Detect which cell encompasses the target text, then output its (x, y) center coordinate. 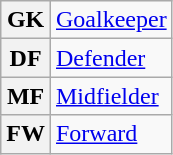
DF (26, 58)
Goalkeeper (111, 20)
Defender (111, 58)
Forward (111, 134)
MF (26, 96)
Midfielder (111, 96)
FW (26, 134)
GK (26, 20)
